Pinpoint the cell where the given text exists, returning its (X, Y) midpoint coordinate. 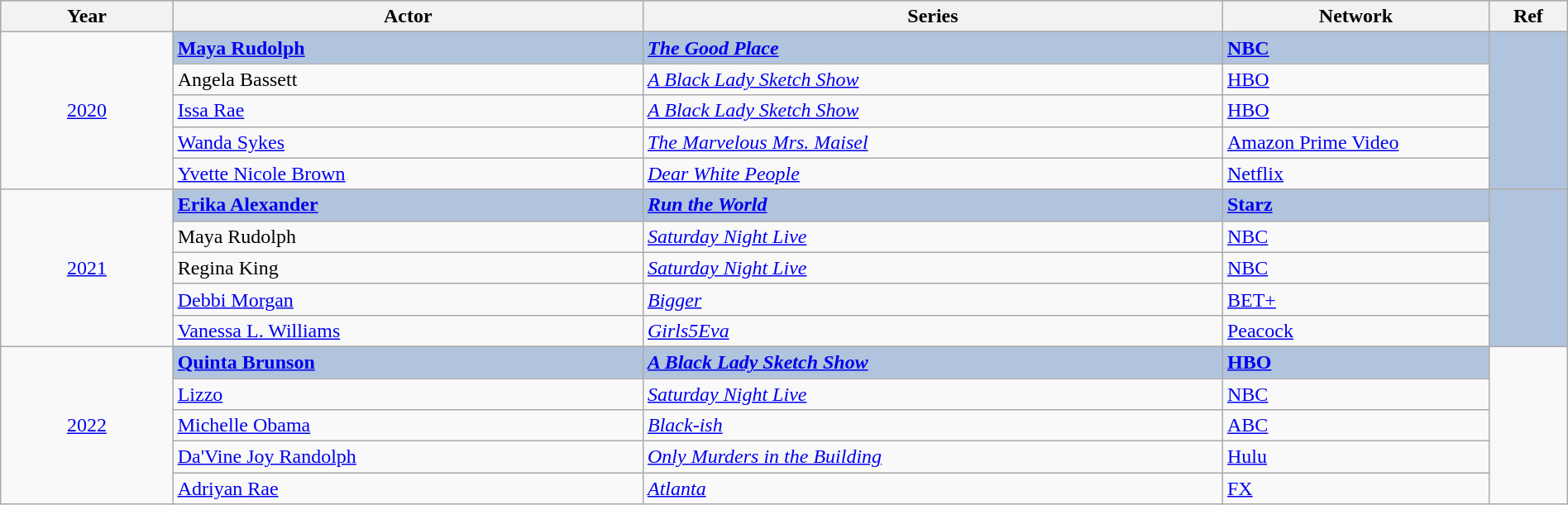
Debbi Morgan (408, 299)
Issa Rae (408, 111)
The Good Place (933, 48)
Atlanta (933, 488)
Only Murders in the Building (933, 457)
Angela Bassett (408, 79)
Starz (1355, 205)
Vanessa L. Williams (408, 331)
Erika Alexander (408, 205)
Amazon Prime Video (1355, 142)
Year (87, 17)
Lizzo (408, 394)
Network (1355, 17)
Quinta Brunson (408, 362)
2020 (87, 111)
Da'Vine Joy Randolph (408, 457)
Adriyan Rae (408, 488)
Bigger (933, 299)
Ref (1528, 17)
Peacock (1355, 331)
The Marvelous Mrs. Maisel (933, 142)
Dear White People (933, 174)
ABC (1355, 426)
Black-ish (933, 426)
Series (933, 17)
Girls5Eva (933, 331)
Yvette Nicole Brown (408, 174)
Hulu (1355, 457)
Netflix (1355, 174)
Run the World (933, 205)
2022 (87, 425)
2021 (87, 268)
Wanda Sykes (408, 142)
Michelle Obama (408, 426)
Actor (408, 17)
FX (1355, 488)
BET+ (1355, 299)
Regina King (408, 268)
